Output the [x, y] coordinate of the center of the cell containing the given text.  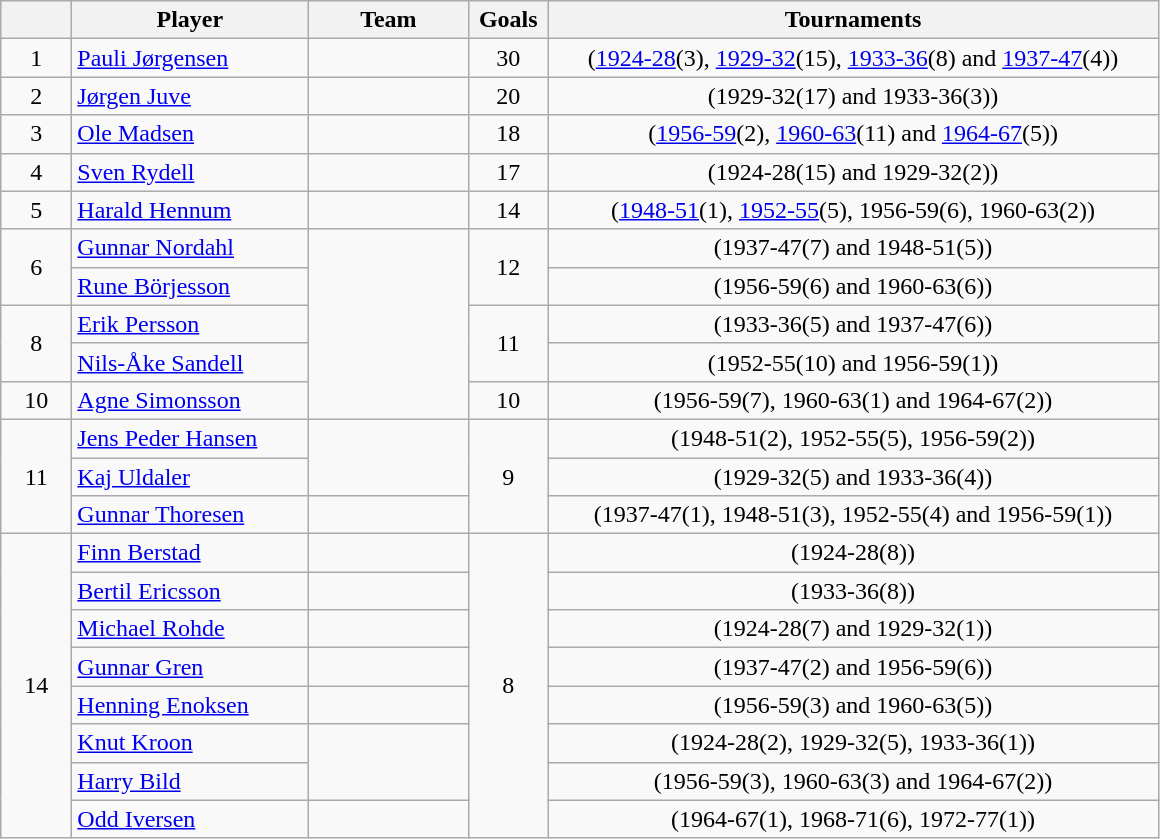
(1956-59(3) and 1960-63(5)) [854, 705]
18 [508, 134]
Ole Madsen [190, 134]
(1929-32(17) and 1933-36(3)) [854, 96]
4 [36, 172]
Bertil Ericsson [190, 591]
(1952-55(10) and 1956-59(1)) [854, 362]
9 [508, 476]
2 [36, 96]
20 [508, 96]
Finn Berstad [190, 553]
Goals [508, 20]
(1924-28(3), 1929-32(15), 1933-36(8) and 1937-47(4)) [854, 58]
(1956-59(2), 1960-63(11) and 1964-67(5)) [854, 134]
Gunnar Gren [190, 667]
Gunnar Nordahl [190, 248]
(1937-47(7) and 1948-51(5)) [854, 248]
(1937-47(1), 1948-51(3), 1952-55(4) and 1956-59(1)) [854, 515]
Jørgen Juve [190, 96]
Sven Rydell [190, 172]
Odd Iversen [190, 819]
(1933-36(5) and 1937-47(6)) [854, 324]
Harry Bild [190, 781]
Nils-Åke Sandell [190, 362]
Kaj Uldaler [190, 477]
(1956-59(3), 1960-63(3) and 1964-67(2)) [854, 781]
Jens Peder Hansen [190, 438]
1 [36, 58]
12 [508, 267]
6 [36, 267]
(1924-28(2), 1929-32(5), 1933-36(1)) [854, 743]
(1948-51(2), 1952-55(5), 1956-59(2)) [854, 438]
Gunnar Thoresen [190, 515]
(1956-59(6) and 1960-63(6)) [854, 286]
(1964-67(1), 1968-71(6), 1972-77(1)) [854, 819]
(1924-28(8)) [854, 553]
(1924-28(7) and 1929-32(1)) [854, 629]
Pauli Jørgensen [190, 58]
Michael Rohde [190, 629]
(1948-51(1), 1952-55(5), 1956-59(6), 1960-63(2)) [854, 210]
(1929-32(5) and 1933-36(4)) [854, 477]
(1937-47(2) and 1956-59(6)) [854, 667]
(1956-59(7), 1960-63(1) and 1964-67(2)) [854, 400]
Team [388, 20]
3 [36, 134]
5 [36, 210]
Knut Kroon [190, 743]
Agne Simonsson [190, 400]
Henning Enoksen [190, 705]
30 [508, 58]
Harald Hennum [190, 210]
Tournaments [854, 20]
17 [508, 172]
(1924-28(15) and 1929-32(2)) [854, 172]
(1933-36(8)) [854, 591]
Erik Persson [190, 324]
Rune Börjesson [190, 286]
Player [190, 20]
